Find where the given text appears and provide that cell's center as (X, Y) coordinate. 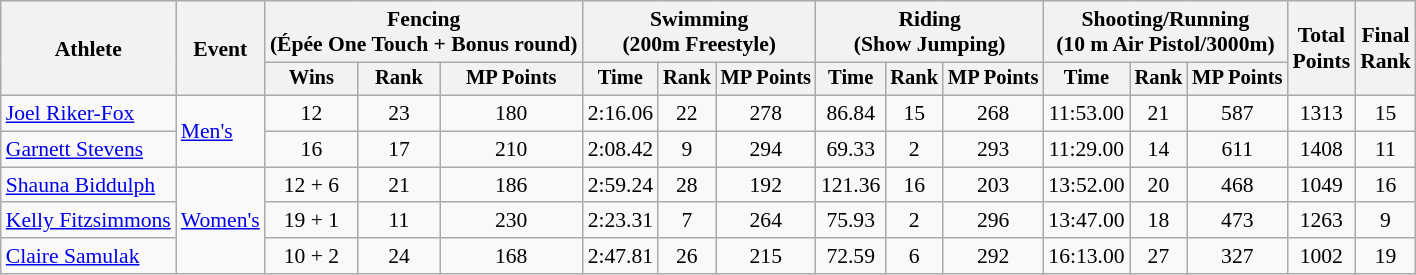
293 (993, 150)
6 (914, 256)
1408 (1321, 150)
19 + 1 (312, 221)
FinalRank (1386, 48)
Riding (Show Jumping) (930, 32)
292 (993, 256)
168 (512, 256)
1002 (1321, 256)
Swimming (200m Freestyle) (700, 32)
192 (766, 185)
2:59.24 (620, 185)
13:47.00 (1086, 221)
16:13.00 (1086, 256)
75.93 (850, 221)
264 (766, 221)
86.84 (850, 114)
294 (766, 150)
473 (1237, 221)
26 (687, 256)
24 (399, 256)
215 (766, 256)
Women's (220, 220)
268 (993, 114)
121.36 (850, 185)
180 (512, 114)
296 (993, 221)
611 (1237, 150)
1313 (1321, 114)
69.33 (850, 150)
203 (993, 185)
Event (220, 48)
1049 (1321, 185)
14 (1159, 150)
Athlete (88, 48)
Wins (312, 79)
468 (1237, 185)
22 (687, 114)
11:29.00 (1086, 150)
10 + 2 (312, 256)
Fencing (Épée One Touch + Bonus round) (424, 32)
210 (512, 150)
186 (512, 185)
18 (1159, 221)
72.59 (850, 256)
Joel Riker-Fox (88, 114)
20 (1159, 185)
2:16.06 (620, 114)
327 (1237, 256)
587 (1237, 114)
19 (1386, 256)
27 (1159, 256)
12 (312, 114)
Shooting/Running(10 m Air Pistol/3000m) (1165, 32)
12 + 6 (312, 185)
Garnett Stevens (88, 150)
7 (687, 221)
2:08.42 (620, 150)
2:47.81 (620, 256)
13:52.00 (1086, 185)
230 (512, 221)
Men's (220, 132)
278 (766, 114)
1263 (1321, 221)
23 (399, 114)
17 (399, 150)
TotalPoints (1321, 48)
Claire Samulak (88, 256)
28 (687, 185)
Shauna Biddulph (88, 185)
2:23.31 (620, 221)
Kelly Fitzsimmons (88, 221)
11:53.00 (1086, 114)
